Locate the cell with the specified text and output its (x, y) center coordinate. 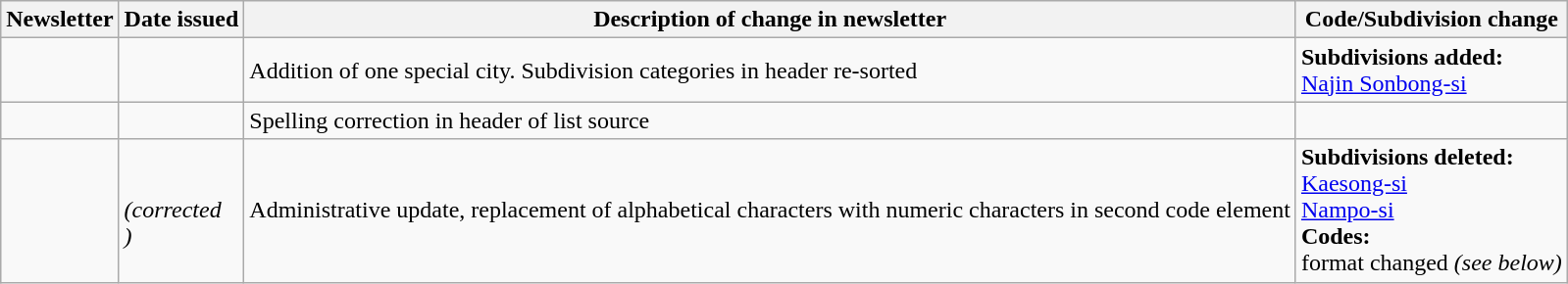
Spelling correction in header of list source (771, 120)
Date issued (181, 20)
Addition of one special city. Subdivision categories in header re-sorted (771, 71)
(corrected ) (181, 211)
Newsletter (60, 20)
Administrative update, replacement of alphabetical characters with numeric characters in second code element (771, 211)
Description of change in newsletter (771, 20)
Subdivisions added: Najin Sonbong-si (1432, 71)
Subdivisions deleted: Kaesong-si Nampo-si Codes: format changed (see below) (1432, 211)
Code/Subdivision change (1432, 20)
